Capture the cell that displays the provided text and extract its [x, y] central coordinate. 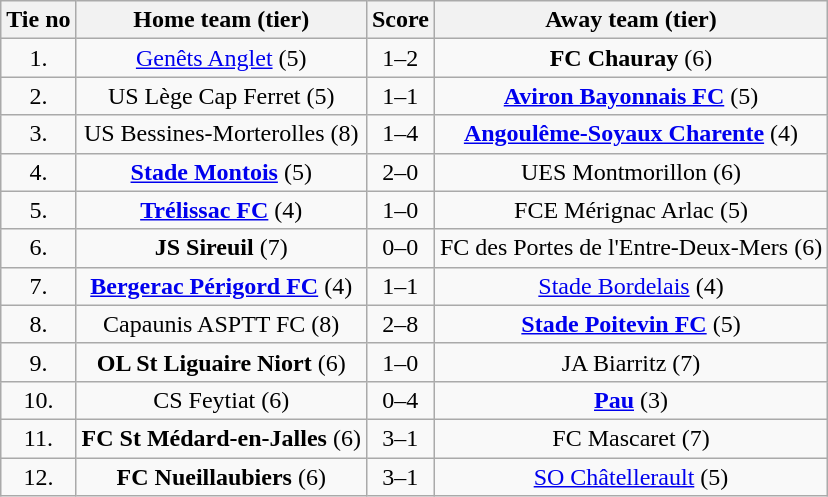
Stade Montois (5) [221, 172]
Capaunis ASPTT FC (8) [221, 324]
FC Chauray (6) [630, 58]
0–4 [400, 400]
4. [38, 172]
1–2 [400, 58]
UES Montmorillon (6) [630, 172]
11. [38, 438]
1. [38, 58]
Home team (tier) [221, 20]
Pau (3) [630, 400]
2–8 [400, 324]
12. [38, 477]
Trélissac FC (4) [221, 210]
Stade Poitevin FC (5) [630, 324]
Stade Bordelais (4) [630, 286]
OL St Liguaire Niort (6) [221, 362]
3. [38, 134]
5. [38, 210]
8. [38, 324]
Tie no [38, 20]
10. [38, 400]
7. [38, 286]
CS Feytiat (6) [221, 400]
Away team (tier) [630, 20]
FC des Portes de l'Entre-Deux-Mers (6) [630, 248]
2–0 [400, 172]
6. [38, 248]
FC Mascaret (7) [630, 438]
Aviron Bayonnais FC (5) [630, 96]
1–4 [400, 134]
Score [400, 20]
US Lège Cap Ferret (5) [221, 96]
SO Châtellerault (5) [630, 477]
Bergerac Périgord FC (4) [221, 286]
FCE Mérignac Arlac (5) [630, 210]
Angoulême-Soyaux Charente (4) [630, 134]
FC Nueillaubiers (6) [221, 477]
2. [38, 96]
FC St Médard-en-Jalles (6) [221, 438]
Genêts Anglet (5) [221, 58]
JA Biarritz (7) [630, 362]
9. [38, 362]
JS Sireuil (7) [221, 248]
US Bessines-Morterolles (8) [221, 134]
0–0 [400, 248]
